Return the (X, Y) coordinate for the center point of the cell that contains the specified text.  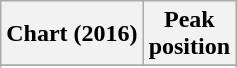
Peakposition (189, 34)
Chart (2016) (72, 34)
